Search for the cell housing the specified text and yield its [x, y] center coordinate. 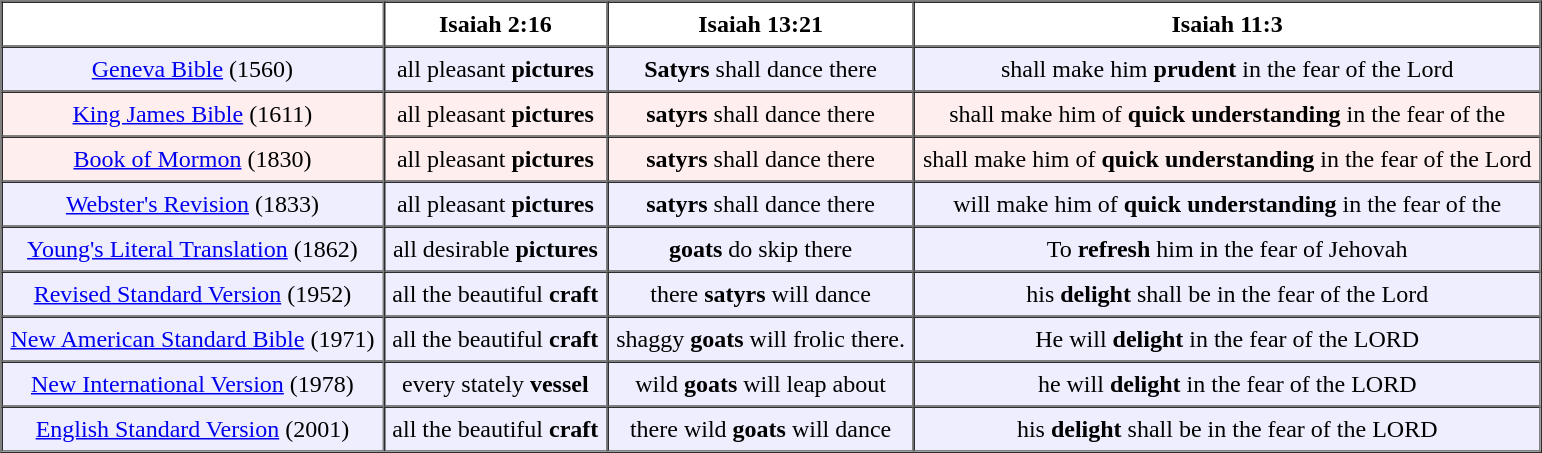
He will delight in the fear of the LORD [1228, 338]
he will delight in the fear of the LORD [1228, 384]
Isaiah 2:16 [495, 24]
shall make him of quick understanding in the fear of the Lord [1228, 158]
New American Standard Bible (1971) [192, 338]
Young's Literal Translation (1862) [192, 248]
Geneva Bible (1560) [192, 68]
English Standard Version (2001) [192, 428]
there wild goats will dance [760, 428]
there satyrs will dance [760, 294]
every stately vessel [495, 384]
wild goats will leap about [760, 384]
New International Version (1978) [192, 384]
his delight shall be in the fear of the Lord [1228, 294]
Satyrs shall dance there [760, 68]
goats do skip there [760, 248]
shall make him prudent in the fear of the Lord [1228, 68]
Webster's Revision (1833) [192, 204]
Isaiah 11:3 [1228, 24]
Isaiah 13:21 [760, 24]
Book of Mormon (1830) [192, 158]
To refresh him in the fear of Jehovah [1228, 248]
will make him of quick understanding in the fear of the [1228, 204]
shaggy goats will frolic there. [760, 338]
King James Bible (1611) [192, 114]
all desirable pictures [495, 248]
shall make him of quick understanding in the fear of the [1228, 114]
his delight shall be in the fear of the LORD [1228, 428]
Revised Standard Version (1952) [192, 294]
